Detect which cell encompasses the target text, then output its (x, y) center coordinate. 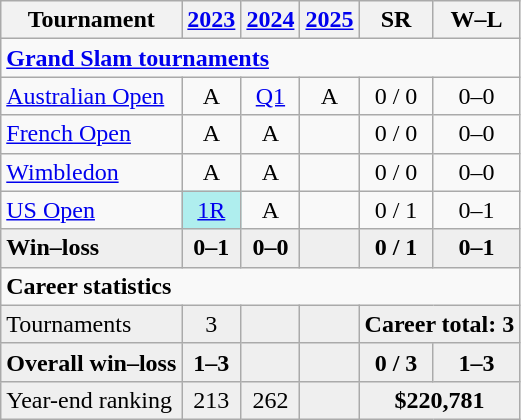
Wimbledon (92, 172)
1R (212, 210)
262 (270, 400)
Career total: 3 (440, 324)
2023 (212, 20)
0 / 3 (396, 362)
2024 (270, 20)
Career statistics (260, 286)
213 (212, 400)
Grand Slam tournaments (260, 58)
Overall win–loss (92, 362)
Year-end ranking (92, 400)
Australian Open (92, 96)
Tournament (92, 20)
French Open (92, 134)
3 (212, 324)
US Open (92, 210)
Q1 (270, 96)
SR (396, 20)
W–L (476, 20)
Win–loss (92, 248)
Tournaments (92, 324)
$220,781 (440, 400)
2025 (330, 20)
